Scan for the cell matching the given text and deliver its (X, Y) coordinate at center. 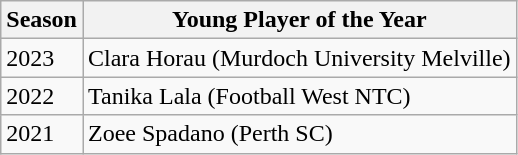
Zoee Spadano (Perth SC) (299, 134)
Clara Horau (Murdoch University Melville) (299, 58)
Young Player of the Year (299, 20)
2022 (42, 96)
Season (42, 20)
2021 (42, 134)
Tanika Lala (Football West NTC) (299, 96)
2023 (42, 58)
